Capture the cell that displays the provided text and extract its [X, Y] central coordinate. 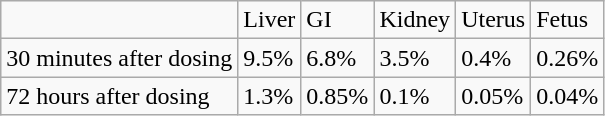
0.04% [568, 96]
Liver [270, 20]
30 minutes after dosing [120, 58]
GI [338, 20]
Uterus [494, 20]
6.8% [338, 58]
0.05% [494, 96]
3.5% [415, 58]
0.26% [568, 58]
0.4% [494, 58]
9.5% [270, 58]
0.85% [338, 96]
Fetus [568, 20]
72 hours after dosing [120, 96]
1.3% [270, 96]
0.1% [415, 96]
Kidney [415, 20]
